Capture the cell that displays the provided text and extract its [x, y] central coordinate. 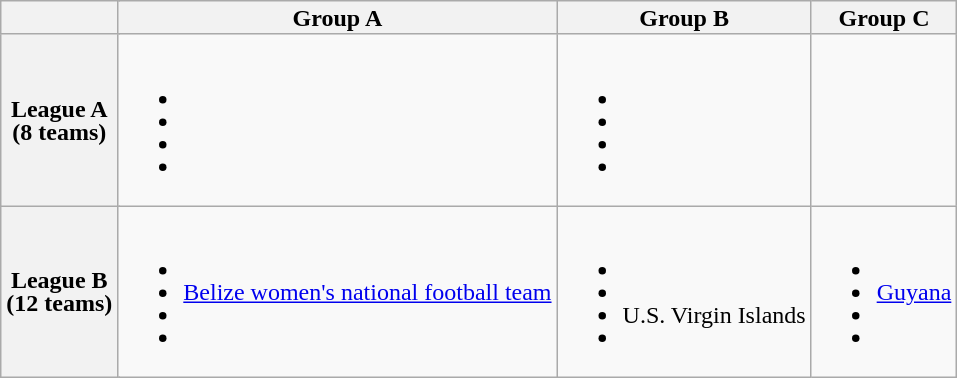
U.S. Virgin Islands [684, 292]
Group A [338, 18]
League B(12 teams) [60, 292]
Belize women's national football team [338, 292]
Group B [684, 18]
Group C [884, 18]
League A(8 teams) [60, 120]
Guyana [884, 292]
